For the text-containing cell, return its midpoint in [x, y] coordinate format. 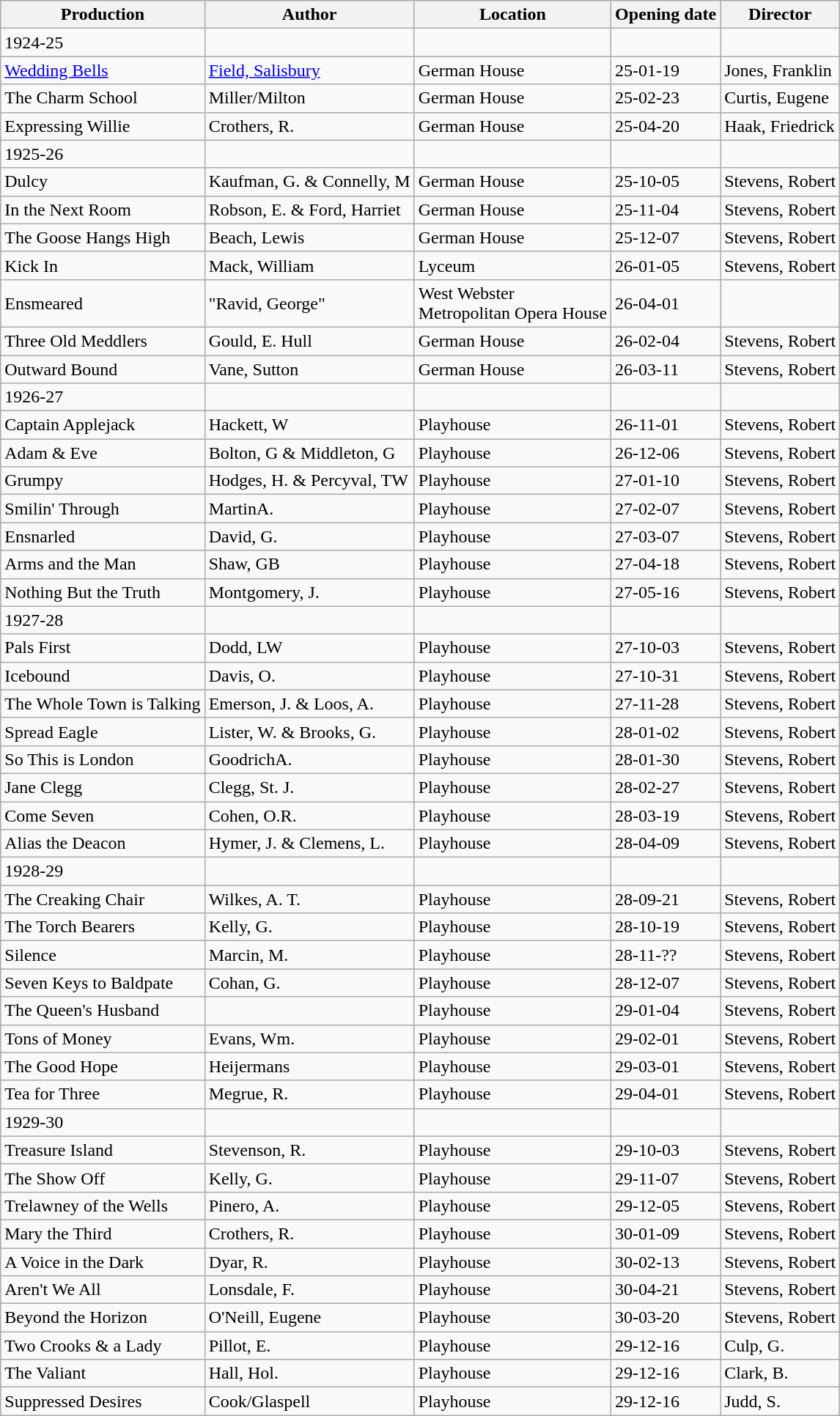
1925-26 [103, 154]
The Goose Hangs High [103, 237]
Pillot, E. [309, 1346]
Dyar, R. [309, 1261]
Pals First [103, 648]
26-01-05 [666, 265]
The Queen's Husband [103, 1011]
27-10-03 [666, 648]
25-10-05 [666, 182]
25-11-04 [666, 210]
Ensmeared [103, 303]
27-04-18 [666, 564]
Haak, Friedrick [780, 126]
29-11-07 [666, 1178]
Author [309, 15]
The Good Hope [103, 1066]
Vane, Sutton [309, 369]
The Torch Bearers [103, 927]
Arms and the Man [103, 564]
1928-29 [103, 871]
The Charm School [103, 98]
29-02-01 [666, 1039]
Treasure Island [103, 1150]
Seven Keys to Baldpate [103, 983]
The Valiant [103, 1373]
28-01-02 [666, 731]
Dulcy [103, 182]
30-02-13 [666, 1261]
Davis, O. [309, 676]
Director [780, 15]
Tea for Three [103, 1094]
The Whole Town is Talking [103, 704]
The Creaking Chair [103, 899]
Clegg, St. J. [309, 787]
27-03-07 [666, 536]
Mack, William [309, 265]
30-04-21 [666, 1290]
Cook/Glaspell [309, 1401]
1924-25 [103, 43]
Suppressed Desires [103, 1401]
29-04-01 [666, 1094]
28-01-30 [666, 759]
Expressing Willie [103, 126]
Dodd, LW [309, 648]
Cohen, O.R. [309, 816]
28-02-27 [666, 787]
25-12-07 [666, 237]
26-12-06 [666, 453]
Nothing But the Truth [103, 592]
Hackett, W [309, 425]
26-04-01 [666, 303]
Bolton, G & Middleton, G [309, 453]
A Voice in the Dark [103, 1261]
So This is London [103, 759]
25-01-19 [666, 70]
In the Next Room [103, 210]
Jane Clegg [103, 787]
27-05-16 [666, 592]
Wedding Bells [103, 70]
28-10-19 [666, 927]
Hymer, J. & Clemens, L. [309, 844]
Smilin' Through [103, 509]
1927-28 [103, 620]
Montgomery, J. [309, 592]
Grumpy [103, 481]
Adam & Eve [103, 453]
Silence [103, 955]
Outward Bound [103, 369]
Production [103, 15]
Hall, Hol. [309, 1373]
The Show Off [103, 1178]
27-01-10 [666, 481]
Location [512, 15]
West WebsterMetropolitan Opera House [512, 303]
Aren't We All [103, 1290]
Lonsdale, F. [309, 1290]
26-03-11 [666, 369]
Marcin, M. [309, 955]
29-12-05 [666, 1206]
Kick In [103, 265]
29-01-04 [666, 1011]
Kaufman, G. & Connelly, M [309, 182]
Judd, S. [780, 1401]
26-11-01 [666, 425]
Beach, Lewis [309, 237]
Trelawney of the Wells [103, 1206]
28-12-07 [666, 983]
Miller/Milton [309, 98]
27-10-31 [666, 676]
Lister, W. & Brooks, G. [309, 731]
Alias the Deacon [103, 844]
Cohan, G. [309, 983]
Stevenson, R. [309, 1150]
1929-30 [103, 1122]
Icebound [103, 676]
26-02-04 [666, 341]
Ensnarled [103, 536]
Heijermans [309, 1066]
Pinero, A. [309, 1206]
Lyceum [512, 265]
28-04-09 [666, 844]
Evans, Wm. [309, 1039]
Culp, G. [780, 1346]
Two Crooks & a Lady [103, 1346]
25-04-20 [666, 126]
Jones, Franklin [780, 70]
Gould, E. Hull [309, 341]
25-02-23 [666, 98]
Hodges, H. & Percyval, TW [309, 481]
Emerson, J. & Loos, A. [309, 704]
"Ravid, George" [309, 303]
28-03-19 [666, 816]
Clark, B. [780, 1373]
28-11-?? [666, 955]
27-11-28 [666, 704]
Spread Eagle [103, 731]
1926-27 [103, 397]
Three Old Meddlers [103, 341]
27-02-07 [666, 509]
Mary the Third [103, 1234]
Megrue, R. [309, 1094]
29-03-01 [666, 1066]
Captain Applejack [103, 425]
Tons of Money [103, 1039]
Field, Salisbury [309, 70]
GoodrichA. [309, 759]
Wilkes, A. T. [309, 899]
O'Neill, Eugene [309, 1318]
Robson, E. & Ford, Harriet [309, 210]
Opening date [666, 15]
Beyond the Horizon [103, 1318]
30-03-20 [666, 1318]
Curtis, Eugene [780, 98]
30-01-09 [666, 1234]
Shaw, GB [309, 564]
David, G. [309, 536]
28-09-21 [666, 899]
MartinA. [309, 509]
Come Seven [103, 816]
29-10-03 [666, 1150]
